Identify which cell holds the provided text, then report its [X, Y] central coordinate. 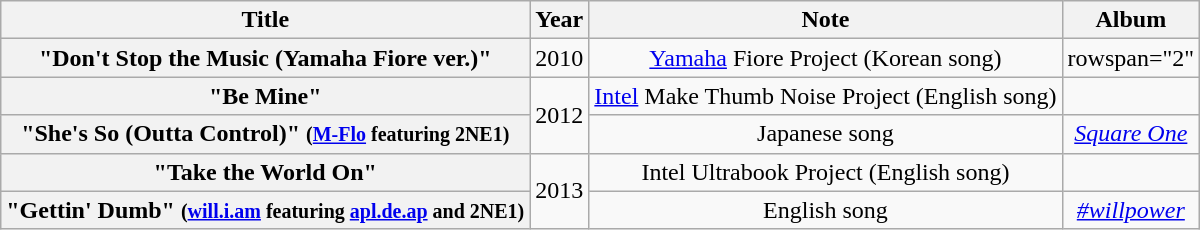
#willpower [1131, 210]
Square One [1131, 134]
2010 [560, 58]
"Don't Stop the Music (Yamaha Fiore ver.)" [266, 58]
Intel Ultrabook Project (English song) [826, 172]
Title [266, 20]
Album [1131, 20]
"Take the World On" [266, 172]
Year [560, 20]
Japanese song [826, 134]
Yamaha Fiore Project (Korean song) [826, 58]
"She's So (Outta Control)" (M-Flo featuring 2NE1) [266, 134]
rowspan="2" [1131, 58]
English song [826, 210]
Note [826, 20]
Intel Make Thumb Noise Project (English song) [826, 96]
"Be Mine" [266, 96]
"Gettin' Dumb" (will.i.am featuring apl.de.ap and 2NE1) [266, 210]
2013 [560, 191]
2012 [560, 115]
